Return the [X, Y] coordinate for the center point of the cell that contains the specified text.  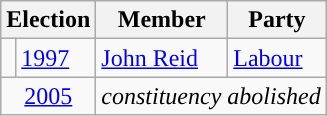
John Reid [162, 58]
1997 [56, 58]
Party [277, 20]
Election [48, 20]
Labour [277, 58]
constituency abolished [211, 96]
Member [162, 20]
2005 [48, 96]
